Locate the cell with the specified text and output its [x, y] center coordinate. 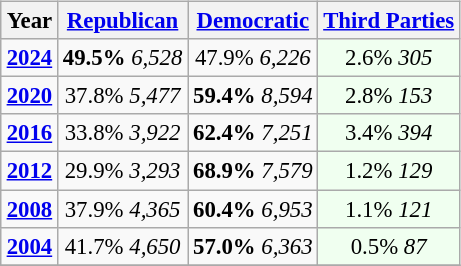
Year [29, 21]
2.8% 153 [389, 96]
Republican [122, 21]
68.9% 7,579 [253, 171]
3.4% 394 [389, 133]
Third Parties [389, 21]
41.7% 4,650 [122, 246]
2020 [29, 96]
59.4% 8,594 [253, 96]
2016 [29, 133]
37.9% 4,365 [122, 209]
37.8% 5,477 [122, 96]
57.0% 6,363 [253, 246]
Democratic [253, 21]
2.6% 305 [389, 58]
2012 [29, 171]
1.1% 121 [389, 209]
1.2% 129 [389, 171]
33.8% 3,922 [122, 133]
47.9% 6,226 [253, 58]
0.5% 87 [389, 246]
62.4% 7,251 [253, 133]
2008 [29, 209]
29.9% 3,293 [122, 171]
60.4% 6,953 [253, 209]
49.5% 6,528 [122, 58]
2004 [29, 246]
2024 [29, 58]
